For the text-containing cell, return its midpoint in [X, Y] coordinate format. 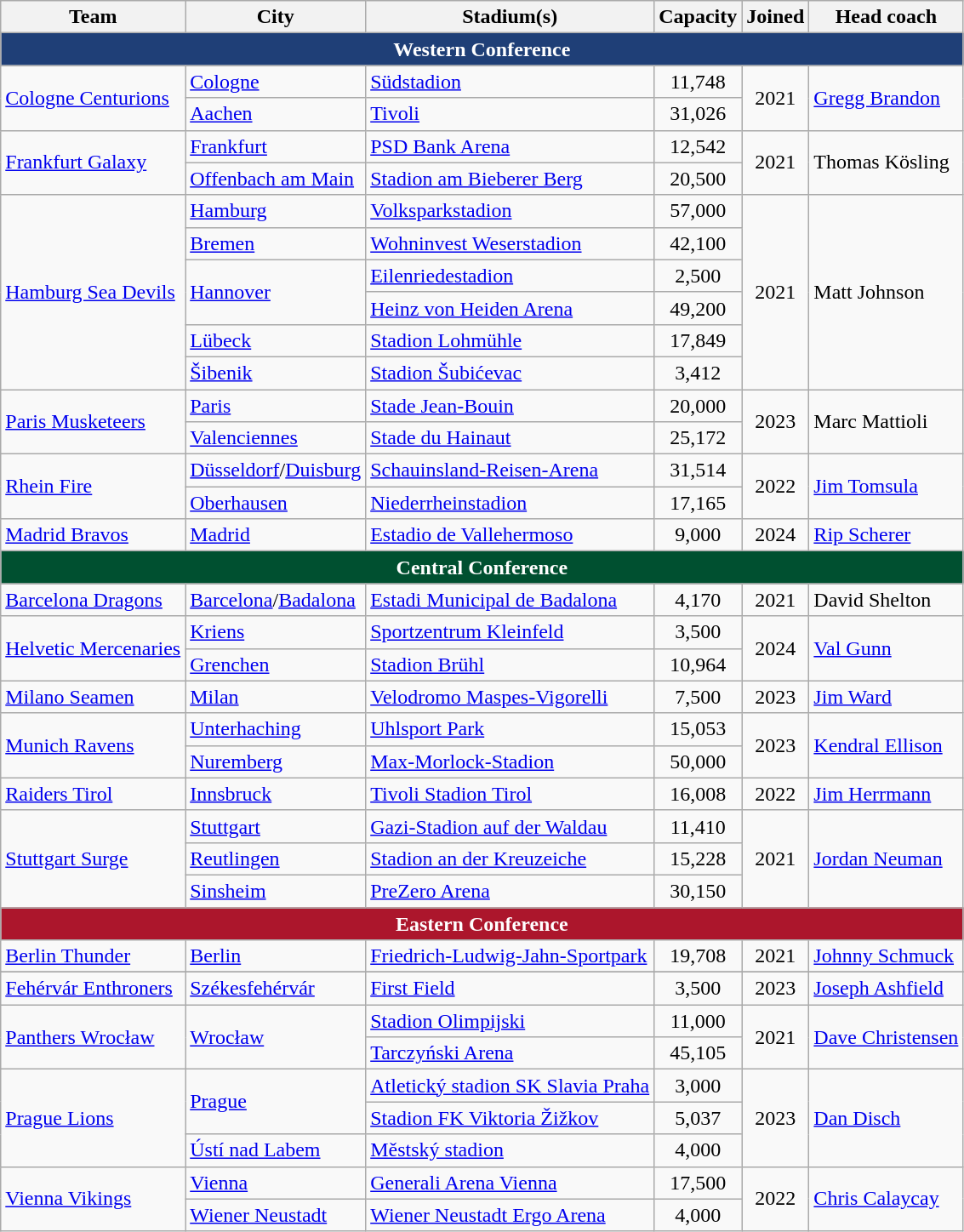
Prague [276, 1102]
2,500 [698, 276]
Rhein Fire [94, 487]
20,500 [698, 179]
Berlin [276, 956]
Grenchen [276, 664]
Munich Ravens [94, 745]
Nuremberg [276, 761]
Wiener Neustadt [276, 1215]
Innsbruck [276, 794]
Johnny Schmuck [887, 956]
Capacity [698, 17]
57,000 [698, 211]
Stadion Šubićevac [511, 373]
Barcelona Dragons [94, 600]
Tivoli Stadion Tirol [511, 794]
PSD Bank Arena [511, 146]
15,228 [698, 858]
10,964 [698, 664]
Valenciennes [276, 438]
Friedrich-Ludwig-Jahn-Sportpark [511, 956]
Schauinsland-Reisen-Arena [511, 471]
16,008 [698, 794]
Eastern Conference [482, 923]
Team [94, 17]
Hannover [276, 292]
31,514 [698, 471]
Helvetic Mercenaries [94, 648]
Lübeck [276, 340]
Vienna [276, 1183]
15,053 [698, 729]
45,105 [698, 1053]
Panthers Wrocław [94, 1037]
Eilenriedestadion [511, 276]
Düsseldorf/Duisburg [276, 471]
Frankfurt [276, 146]
Tarczyński Arena [511, 1053]
50,000 [698, 761]
Bremen [276, 243]
12,542 [698, 146]
Gregg Brandon [887, 98]
Wrocław [276, 1037]
Cologne [276, 82]
Ústí nad Labem [276, 1150]
11,410 [698, 826]
Jim Ward [887, 697]
Madrid Bravos [94, 535]
Stuttgart [276, 826]
11,000 [698, 1021]
Matt Johnson [887, 292]
Offenbach am Main [276, 179]
Stade du Hainaut [511, 438]
Stadium(s) [511, 17]
Jim Herrmann [887, 794]
PreZero Arena [511, 891]
Atletický stadion SK Slavia Praha [511, 1086]
3,000 [698, 1086]
Jim Tomsula [887, 487]
Unterhaching [276, 729]
Vienna Vikings [94, 1199]
7,500 [698, 697]
25,172 [698, 438]
11,748 [698, 82]
Max-Morlock-Stadion [511, 761]
Rip Scherer [887, 535]
Estadio de Vallehermoso [511, 535]
Generali Arena Vienna [511, 1183]
Stade Jean-Bouin [511, 406]
Milano Seamen [94, 697]
4,170 [698, 600]
Prague Lions [94, 1118]
Kendral Ellison [887, 745]
Sportzentrum Kleinfeld [511, 632]
Tivoli [511, 114]
Uhlsport Park [511, 729]
Hamburg Sea Devils [94, 292]
Dave Christensen [887, 1037]
Cologne Centurions [94, 98]
Marc Mattioli [887, 422]
30,150 [698, 891]
Joseph Ashfield [887, 989]
Stadion am Bieberer Berg [511, 179]
Reutlingen [276, 858]
Joined [776, 17]
Stadion an der Kreuzeiche [511, 858]
Val Gunn [887, 648]
Western Conference [482, 49]
Chris Calaycay [887, 1199]
Paris [276, 406]
Jordan Neuman [887, 858]
Sinsheim [276, 891]
Paris Musketeers [94, 422]
Head coach [887, 17]
17,165 [698, 503]
Central Conference [482, 568]
Volksparkstadion [511, 211]
Stadion Lohmühle [511, 340]
Südstadion [511, 82]
City [276, 17]
Městský stadion [511, 1150]
Aachen [276, 114]
Wiener Neustadt Ergo Arena [511, 1215]
Estadi Municipal de Badalona [511, 600]
3,412 [698, 373]
Gazi-Stadion auf der Waldau [511, 826]
Stadion FK Viktoria Žižkov [511, 1118]
42,100 [698, 243]
49,200 [698, 308]
Thomas Kösling [887, 163]
Oberhausen [276, 503]
Stadion Olimpijski [511, 1021]
31,026 [698, 114]
Székesfehérvár [276, 989]
19,708 [698, 956]
17,500 [698, 1183]
Raiders Tirol [94, 794]
Wohninvest Weserstadion [511, 243]
Stadion Brühl [511, 664]
David Shelton [887, 600]
Madrid [276, 535]
Stuttgart Surge [94, 858]
17,849 [698, 340]
Fehérvár Enthroners [94, 989]
Hamburg [276, 211]
5,037 [698, 1118]
Velodromo Maspes-Vigorelli [511, 697]
9,000 [698, 535]
First Field [511, 989]
20,000 [698, 406]
Šibenik [276, 373]
Barcelona/Badalona [276, 600]
Milan [276, 697]
Kriens [276, 632]
Dan Disch [887, 1118]
Berlin Thunder [94, 956]
Heinz von Heiden Arena [511, 308]
Frankfurt Galaxy [94, 163]
Niederrheinstadion [511, 503]
